Return (X, Y) of the center of cell containing provided text 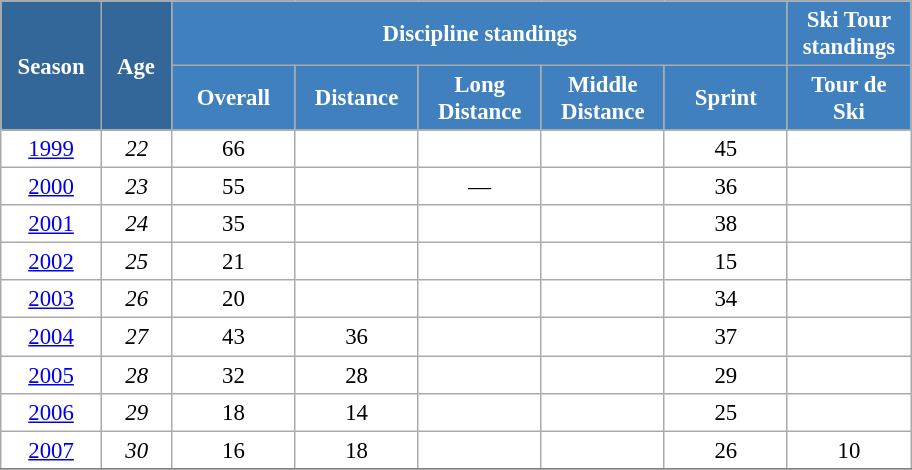
2005 (52, 375)
2001 (52, 224)
2003 (52, 299)
Season (52, 66)
10 (848, 450)
Middle Distance (602, 98)
1999 (52, 149)
34 (726, 299)
Sprint (726, 98)
55 (234, 187)
Ski Tour standings (848, 34)
30 (136, 450)
Overall (234, 98)
45 (726, 149)
21 (234, 262)
37 (726, 337)
20 (234, 299)
2004 (52, 337)
Discipline standings (480, 34)
2007 (52, 450)
32 (234, 375)
66 (234, 149)
23 (136, 187)
2002 (52, 262)
Distance (356, 98)
Age (136, 66)
27 (136, 337)
— (480, 187)
2000 (52, 187)
38 (726, 224)
22 (136, 149)
Long Distance (480, 98)
Tour deSki (848, 98)
15 (726, 262)
35 (234, 224)
43 (234, 337)
14 (356, 412)
16 (234, 450)
24 (136, 224)
2006 (52, 412)
